Find where the given text appears and provide that cell's center as (x, y) coordinate. 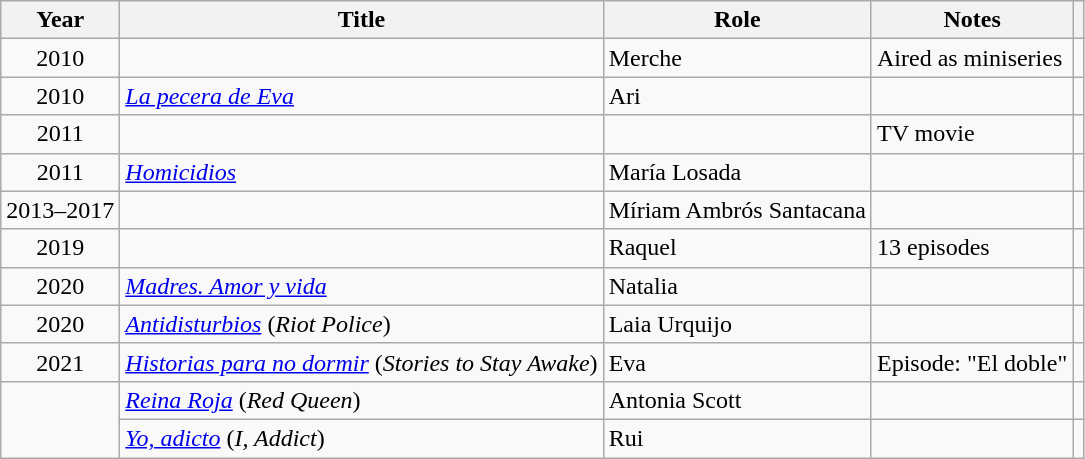
Antidisturbios (Riot Police) (362, 324)
Natalia (737, 286)
Homicidios (362, 172)
Rui (737, 438)
2021 (60, 362)
Madres. Amor y vida (362, 286)
Merche (737, 58)
Title (362, 20)
Ari (737, 96)
María Losada (737, 172)
La pecera de Eva (362, 96)
Episode: "El doble" (972, 362)
TV movie (972, 134)
Historias para no dormir (Stories to Stay Awake) (362, 362)
Role (737, 20)
Yo, adicto (I, Addict) (362, 438)
Aired as miniseries (972, 58)
Laia Urquijo (737, 324)
Reina Roja (Red Queen) (362, 400)
Year (60, 20)
Antonia Scott (737, 400)
Raquel (737, 248)
Notes (972, 20)
Míriam Ambrós Santacana (737, 210)
2013–2017 (60, 210)
Eva (737, 362)
13 episodes (972, 248)
2019 (60, 248)
